For the text-containing cell, return its midpoint in [x, y] coordinate format. 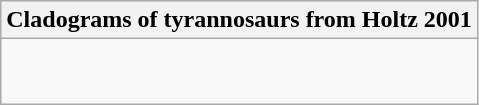
Cladograms of tyrannosaurs from Holtz 2001 [240, 20]
